Capture the cell that displays the provided text and extract its [x, y] central coordinate. 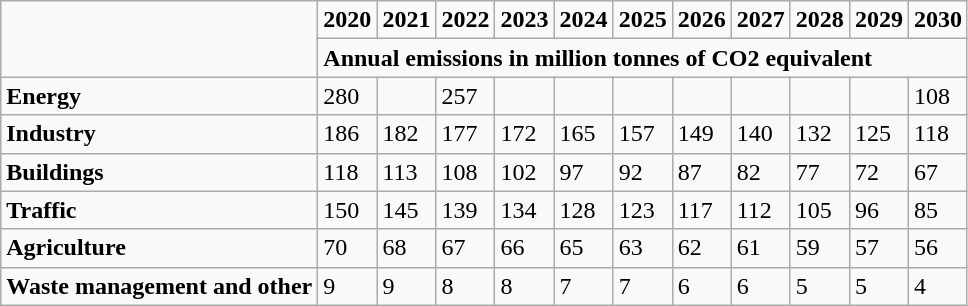
57 [878, 248]
2029 [878, 20]
128 [584, 210]
257 [466, 96]
97 [584, 172]
165 [584, 134]
56 [938, 248]
123 [642, 210]
82 [760, 172]
2023 [524, 20]
145 [406, 210]
Agriculture [160, 248]
117 [702, 210]
150 [348, 210]
Buildings [160, 172]
182 [406, 134]
139 [466, 210]
105 [820, 210]
Annual emissions in million tonnes of CO2 equivalent [643, 58]
92 [642, 172]
2024 [584, 20]
85 [938, 210]
2025 [642, 20]
77 [820, 172]
157 [642, 134]
2028 [820, 20]
172 [524, 134]
66 [524, 248]
72 [878, 172]
68 [406, 248]
102 [524, 172]
134 [524, 210]
177 [466, 134]
2026 [702, 20]
2027 [760, 20]
125 [878, 134]
65 [584, 248]
2022 [466, 20]
96 [878, 210]
70 [348, 248]
87 [702, 172]
Traffic [160, 210]
Energy [160, 96]
62 [702, 248]
113 [406, 172]
2020 [348, 20]
Industry [160, 134]
186 [348, 134]
63 [642, 248]
140 [760, 134]
149 [702, 134]
280 [348, 96]
4 [938, 286]
59 [820, 248]
61 [760, 248]
2021 [406, 20]
112 [760, 210]
Waste management and other [160, 286]
2030 [938, 20]
132 [820, 134]
